Search for the cell housing the specified text and yield its [X, Y] center coordinate. 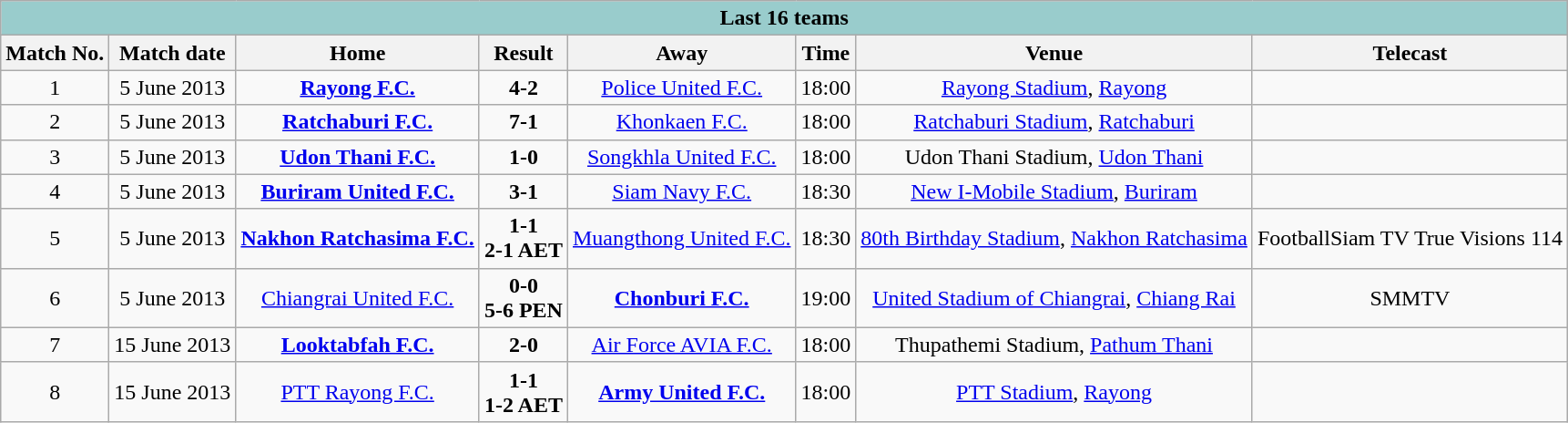
Muangthong United F.C. [681, 239]
0-0 5-6 PEN [523, 297]
Away [681, 53]
Chiangrai United F.C. [358, 297]
New I-Mobile Stadium, Buriram [1054, 191]
Air Force AVIA F.C. [681, 345]
Last 16 teams [785, 18]
Thupathemi Stadium, Pathum Thani [1054, 345]
Home [358, 53]
5 [55, 239]
2-0 [523, 345]
PTT Stadium, Rayong [1054, 392]
4 [55, 191]
2 [55, 122]
3-1 [523, 191]
6 [55, 297]
Ratchaburi Stadium, Ratchaburi [1054, 122]
Match date [173, 53]
1-0 [523, 157]
3 [55, 157]
United Stadium of Chiangrai, Chiang Rai [1054, 297]
7-1 [523, 122]
8 [55, 392]
SMMTV [1410, 297]
FootballSiam TV True Visions 114 [1410, 239]
Police United F.C. [681, 88]
Siam Navy F.C. [681, 191]
Rayong F.C. [358, 88]
Army United F.C. [681, 392]
Result [523, 53]
Udon Thani F.C. [358, 157]
Rayong Stadium, Rayong [1054, 88]
Chonburi F.C. [681, 297]
Venue [1054, 53]
Telecast [1410, 53]
7 [55, 345]
Match No. [55, 53]
Khonkaen F.C. [681, 122]
80th Birthday Stadium, Nakhon Ratchasima [1054, 239]
19:00 [826, 297]
Ratchaburi F.C. [358, 122]
1 [55, 88]
PTT Rayong F.C. [358, 392]
Songkhla United F.C. [681, 157]
Nakhon Ratchasima F.C. [358, 239]
Buriram United F.C. [358, 191]
4-2 [523, 88]
1-11-2 AET [523, 392]
Udon Thani Stadium, Udon Thani [1054, 157]
1-12-1 AET [523, 239]
Time [826, 53]
Looktabfah F.C. [358, 345]
